Output the [X, Y] coordinate of the center of the cell containing the given text.  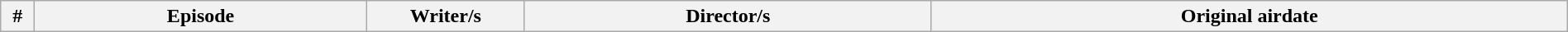
Director/s [728, 16]
Episode [200, 16]
# [18, 16]
Writer/s [445, 16]
Original airdate [1249, 16]
